Provide the [X, Y] coordinate of the cell's center where the given text is located.  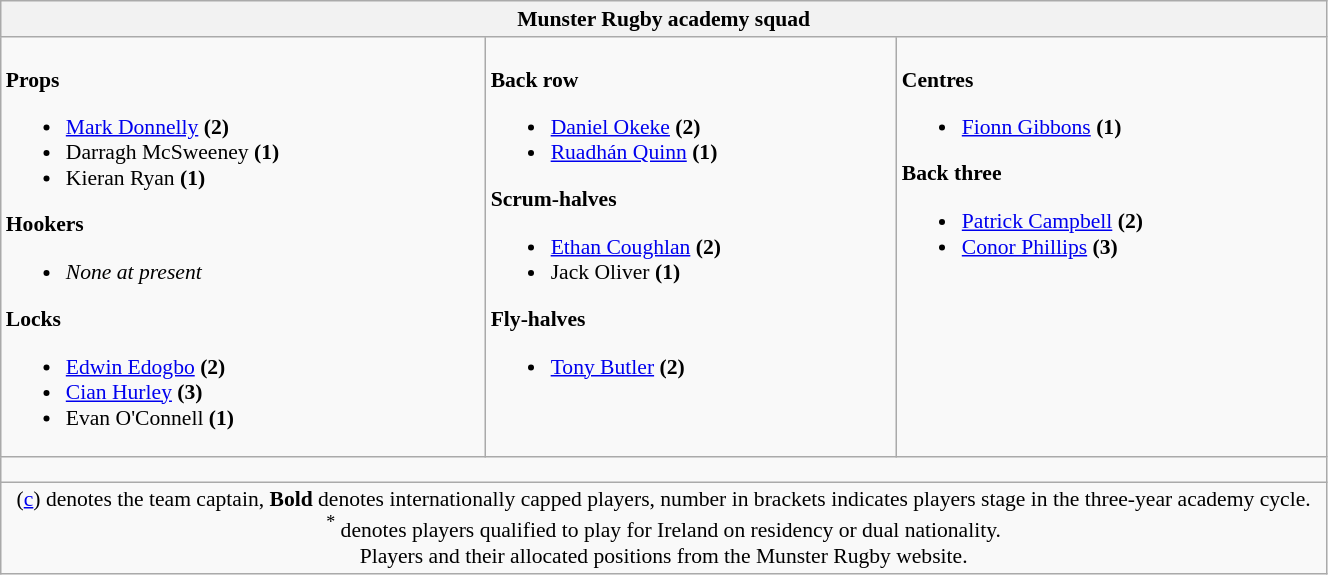
Props Mark Donnelly (2) Darragh McSweeney (1) Kieran Ryan (1)HookersNone at presentLocks Edwin Edogbo (2) Cian Hurley (3) Evan O'Connell (1) [244, 247]
Centres Fionn Gibbons (1)Back three Patrick Campbell (2) Conor Phillips (3) [1112, 247]
Back row Daniel Okeke (2) Ruadhán Quinn (1)Scrum-halves Ethan Coughlan (2) Jack Oliver (1)Fly-halves Tony Butler (2) [692, 247]
Munster Rugby academy squad [664, 19]
